Extract the (x, y) coordinate from the center of the cell holding the provided text.  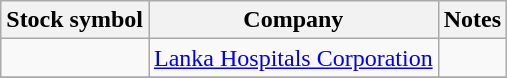
Notes (472, 20)
Stock symbol (75, 20)
Company (293, 20)
Lanka Hospitals Corporation (293, 58)
